Provide the (x, y) coordinate of the cell's center where the given text is located.  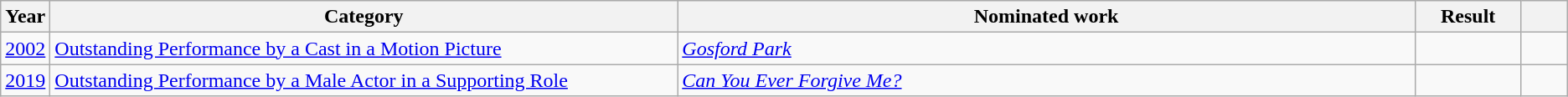
Year (25, 17)
Gosford Park (1047, 48)
Outstanding Performance by a Cast in a Motion Picture (364, 48)
2019 (25, 80)
Nominated work (1047, 17)
Outstanding Performance by a Male Actor in a Supporting Role (364, 80)
2002 (25, 48)
Category (364, 17)
Can You Ever Forgive Me? (1047, 80)
Result (1467, 17)
